Extract the [X, Y] coordinate from the center of the cell holding the provided text.  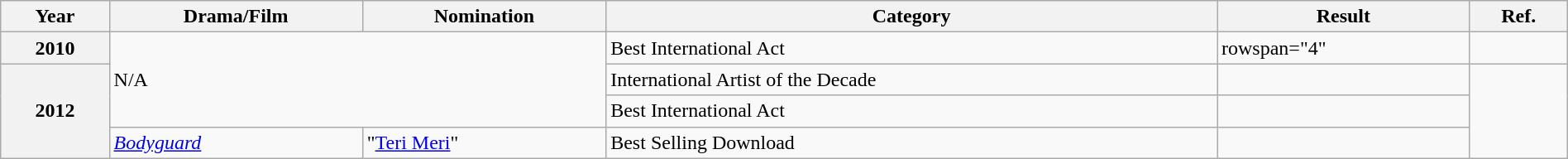
Category [911, 17]
rowspan="4" [1344, 48]
Best Selling Download [911, 142]
Drama/Film [236, 17]
N/A [357, 79]
2010 [55, 48]
Year [55, 17]
"Teri Meri" [484, 142]
2012 [55, 111]
International Artist of the Decade [911, 79]
Nomination [484, 17]
Bodyguard [236, 142]
Result [1344, 17]
Ref. [1518, 17]
